Return (X, Y) of the center of cell containing provided text 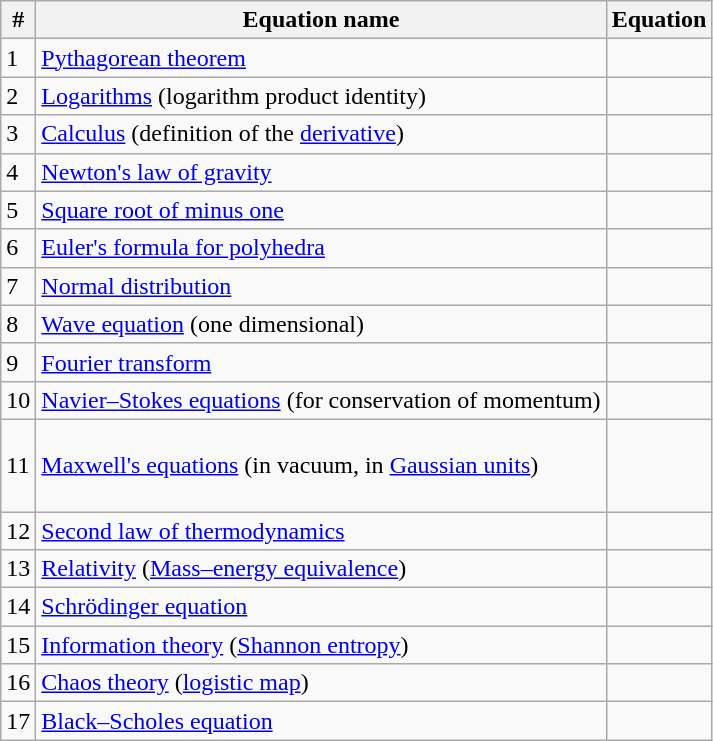
12 (18, 531)
8 (18, 324)
Relativity (Mass–energy equivalence) (321, 569)
Normal distribution (321, 286)
2 (18, 96)
Equation name (321, 20)
17 (18, 721)
Fourier transform (321, 362)
Schrödinger equation (321, 607)
5 (18, 210)
Logarithms (logarithm product identity) (321, 96)
Wave equation (one dimensional) (321, 324)
4 (18, 172)
Pythagorean theorem (321, 58)
14 (18, 607)
Square root of minus one (321, 210)
Equation (659, 20)
Euler's formula for polyhedra (321, 248)
Navier–Stokes equations (for conservation of momentum) (321, 400)
11 (18, 465)
Information theory (Shannon entropy) (321, 645)
15 (18, 645)
Calculus (definition of the derivative) (321, 134)
16 (18, 683)
10 (18, 400)
1 (18, 58)
Newton's law of gravity (321, 172)
13 (18, 569)
Maxwell's equations (in vacuum, in Gaussian units) (321, 465)
Black–Scholes equation (321, 721)
Chaos theory (logistic map) (321, 683)
6 (18, 248)
# (18, 20)
9 (18, 362)
3 (18, 134)
7 (18, 286)
Second law of thermodynamics (321, 531)
